Capture the cell that displays the provided text and extract its (x, y) central coordinate. 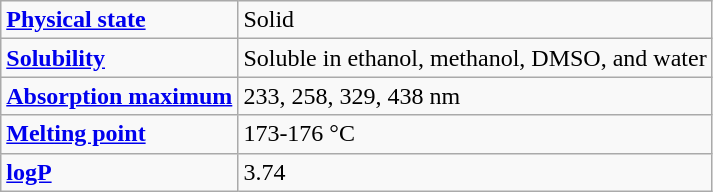
173-176 °C (475, 134)
Solubility (120, 58)
Absorption maximum (120, 96)
233, 258, 329, 438 nm (475, 96)
3.74 (475, 172)
Soluble in ethanol, methanol, DMSO, and water (475, 58)
Solid (475, 20)
logP (120, 172)
Melting point (120, 134)
Physical state (120, 20)
